Provide the (X, Y) coordinate of the cell's center where the given text is located.  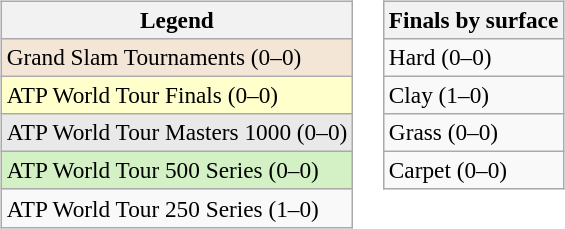
ATP World Tour 250 Series (1–0) (176, 208)
Carpet (0–0) (473, 171)
Hard (0–0) (473, 57)
ATP World Tour 500 Series (0–0) (176, 171)
Finals by surface (473, 20)
Grand Slam Tournaments (0–0) (176, 57)
Legend (176, 20)
ATP World Tour Finals (0–0) (176, 95)
Grass (0–0) (473, 133)
Clay (1–0) (473, 95)
ATP World Tour Masters 1000 (0–0) (176, 133)
